Identify which cell holds the provided text, then report its [X, Y] central coordinate. 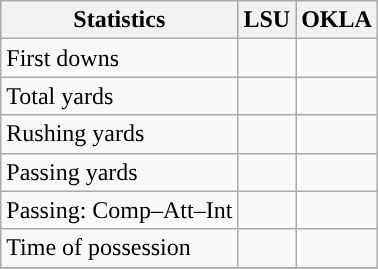
Total yards [120, 96]
LSU [267, 20]
First downs [120, 58]
Rushing yards [120, 134]
Passing: Comp–Att–Int [120, 210]
OKLA [337, 20]
Statistics [120, 20]
Passing yards [120, 172]
Time of possession [120, 248]
